Find where the given text appears and provide that cell's center as [X, Y] coordinate. 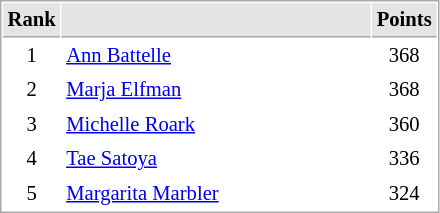
Ann Battelle [216, 56]
336 [404, 158]
1 [32, 56]
360 [404, 124]
Michelle Roark [216, 124]
Marja Elfman [216, 90]
4 [32, 158]
Rank [32, 20]
Margarita Marbler [216, 194]
3 [32, 124]
5 [32, 194]
2 [32, 90]
Points [404, 20]
Tae Satoya [216, 158]
324 [404, 194]
